Output the [x, y] coordinate of the center of the cell containing the given text.  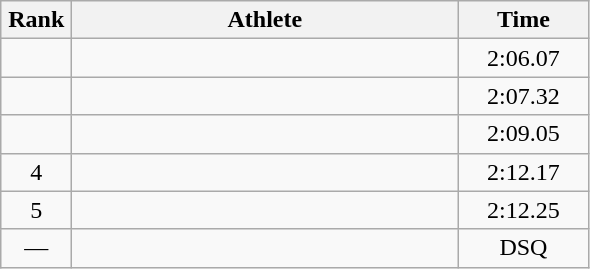
Time [524, 20]
Athlete [265, 20]
2:07.32 [524, 96]
2:12.17 [524, 172]
5 [36, 210]
Rank [36, 20]
2:09.05 [524, 134]
2:06.07 [524, 58]
DSQ [524, 248]
2:12.25 [524, 210]
4 [36, 172]
— [36, 248]
